Find where the given text appears and provide that cell's center as [X, Y] coordinate. 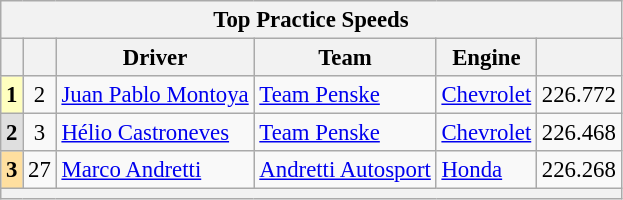
Top Practice Speeds [311, 20]
226.268 [580, 170]
27 [40, 170]
Honda [486, 170]
Driver [155, 58]
Engine [486, 58]
226.468 [580, 133]
Team [345, 58]
Juan Pablo Montoya [155, 95]
Hélio Castroneves [155, 133]
Andretti Autosport [345, 170]
1 [12, 95]
Marco Andretti [155, 170]
226.772 [580, 95]
